From the cell containing the given text, extract its center point as (x, y) coordinate. 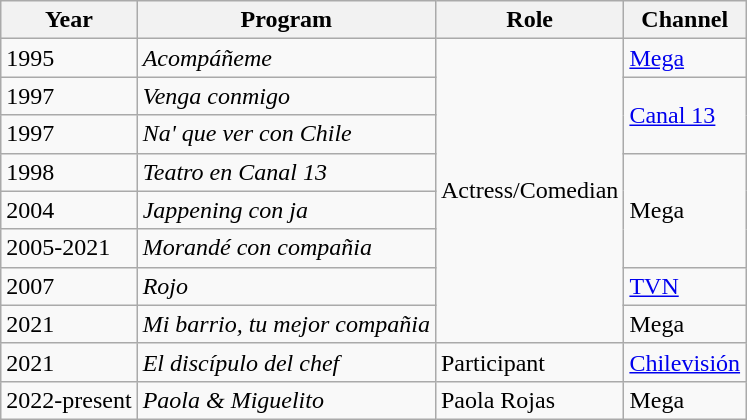
Actress/Comedian (529, 191)
Canal 13 (685, 115)
Acompáñeme (286, 58)
2022-present (69, 400)
Chilevisión (685, 362)
Paola Rojas (529, 400)
Venga conmigo (286, 96)
2004 (69, 210)
Year (69, 20)
Channel (685, 20)
2007 (69, 286)
Morandé con compañia (286, 248)
1995 (69, 58)
1998 (69, 172)
El discípulo del chef (286, 362)
Role (529, 20)
Rojo (286, 286)
2005-2021 (69, 248)
TVN (685, 286)
Participant (529, 362)
Program (286, 20)
Paola & Miguelito (286, 400)
Jappening con ja (286, 210)
Mi barrio, tu mejor compañia (286, 324)
Teatro en Canal 13 (286, 172)
Na' que ver con Chile (286, 134)
